Return (X, Y) of the center of cell containing provided text 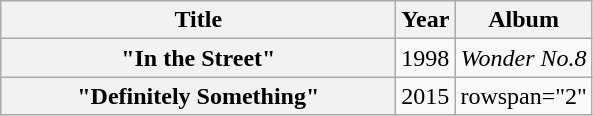
rowspan="2" (524, 96)
"Definitely Something" (198, 96)
Year (426, 20)
"In the Street" (198, 58)
1998 (426, 58)
Title (198, 20)
Album (524, 20)
2015 (426, 96)
Wonder No.8 (524, 58)
